Determine the [X, Y] coordinate at the center of the cell enclosing the given text.  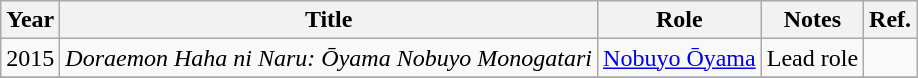
Doraemon Haha ni Naru: Ōyama Nobuyo Monogatari [329, 58]
Notes [812, 20]
Title [329, 20]
2015 [30, 58]
Nobuyo Ōyama [680, 58]
Role [680, 20]
Lead role [812, 58]
Year [30, 20]
Ref. [890, 20]
